Provide the (x, y) coordinate of the cell's center where the given text is located.  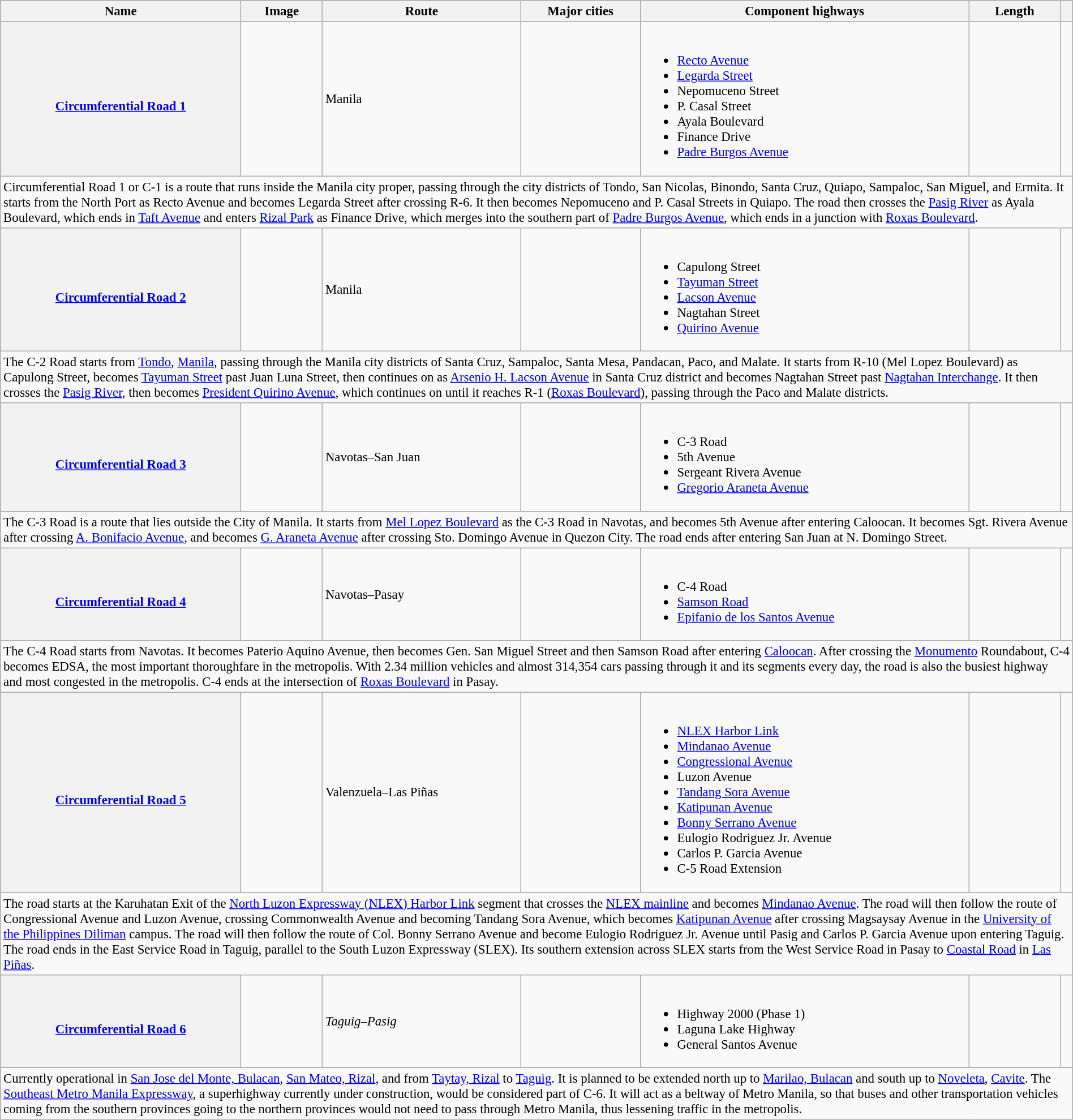
Highway 2000 (Phase 1)Laguna Lake HighwayGeneral Santos Avenue (805, 1021)
Capulong StreetTayuman StreetLacson AvenueNagtahan StreetQuirino Avenue (805, 289)
Name (121, 11)
Length (1015, 11)
Component highways (805, 11)
Circumferential Road 6 (121, 1021)
Navotas–Pasay (422, 594)
Circumferential Road 4 (121, 594)
Circumferential Road 2 (121, 289)
C-4 RoadSamson RoadEpifanio de los Santos Avenue (805, 594)
Taguig–Pasig (422, 1021)
Recto AvenueLegarda StreetNepomuceno StreetP. Casal StreetAyala BoulevardFinance DrivePadre Burgos Avenue (805, 98)
Major cities (581, 11)
Circumferential Road 5 (121, 792)
C-3 Road5th AvenueSergeant Rivera AvenueGregorio Araneta Avenue (805, 457)
Navotas–San Juan (422, 457)
Circumferential Road 3 (121, 457)
Valenzuela–Las Piñas (422, 792)
Image (282, 11)
Route (422, 11)
Circumferential Road 1 (121, 98)
